Determine the [X, Y] coordinate at the center of the cell enclosing the given text.  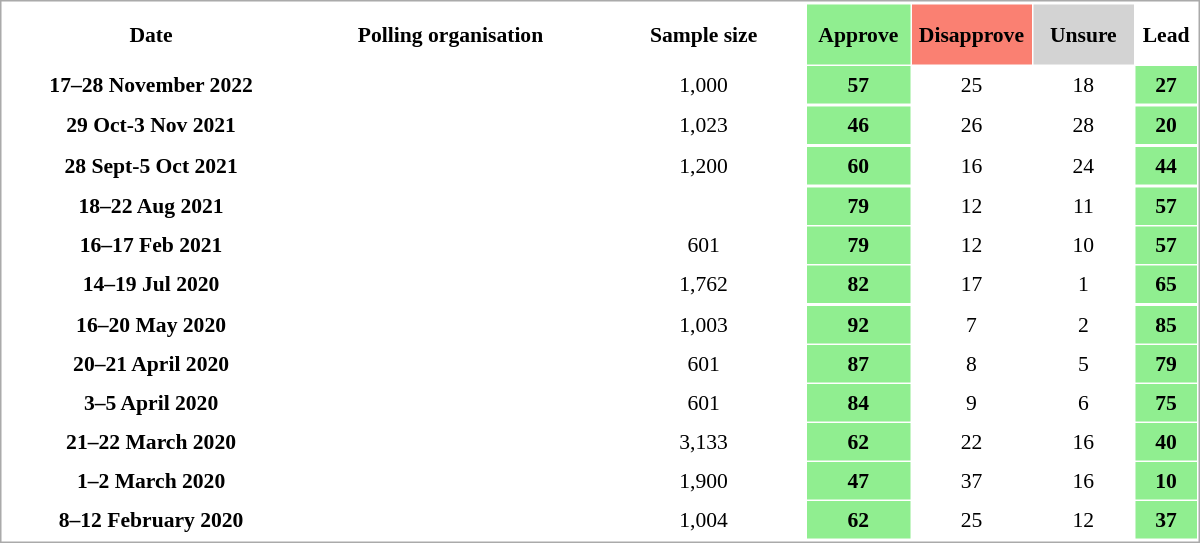
22 [971, 442]
16–17 Feb 2021 [151, 245]
92 [858, 325]
18 [1084, 85]
44 [1166, 166]
7 [971, 325]
Approve [858, 34]
20–21 April 2020 [151, 364]
26 [971, 125]
27 [1166, 85]
1,200 [704, 166]
85 [1166, 325]
60 [858, 166]
17–28 November 2022 [151, 85]
1,762 [704, 285]
Disapprove [971, 34]
Unsure [1084, 34]
1 [1084, 285]
1,900 [704, 481]
8–12 February 2020 [151, 520]
9 [971, 403]
28 [1084, 125]
40 [1166, 442]
1,004 [704, 520]
Lead [1166, 34]
20 [1166, 125]
16–20 May 2020 [151, 325]
84 [858, 403]
21–22 March 2020 [151, 442]
28 Sept-5 Oct 2021 [151, 166]
65 [1166, 285]
1–2 March 2020 [151, 481]
1,000 [704, 85]
Polling organisation [451, 34]
17 [971, 285]
5 [1084, 364]
18–22 Aug 2021 [151, 207]
75 [1166, 403]
87 [858, 364]
3,133 [704, 442]
Date [151, 34]
2 [1084, 325]
46 [858, 125]
29 Oct-3 Nov 2021 [151, 125]
3–5 April 2020 [151, 403]
1,003 [704, 325]
8 [971, 364]
1,023 [704, 125]
14–19 Jul 2020 [151, 285]
11 [1084, 207]
47 [858, 481]
Sample size [704, 34]
6 [1084, 403]
82 [858, 285]
24 [1084, 166]
